Scan for the cell matching the given text and deliver its (X, Y) coordinate at center. 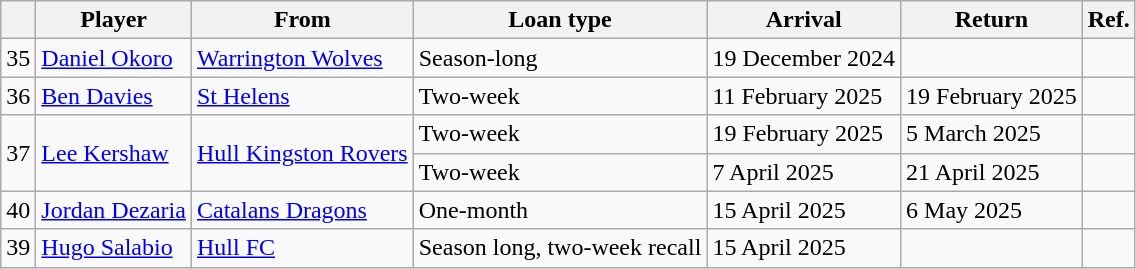
6 May 2025 (992, 210)
Warrington Wolves (302, 58)
Lee Kershaw (114, 153)
36 (18, 96)
5 March 2025 (992, 134)
Hull Kingston Rovers (302, 153)
Arrival (804, 20)
40 (18, 210)
Hull FC (302, 248)
Daniel Okoro (114, 58)
Jordan Dezaria (114, 210)
Return (992, 20)
Season-long (560, 58)
37 (18, 153)
One-month (560, 210)
19 December 2024 (804, 58)
7 April 2025 (804, 172)
Ref. (1108, 20)
Catalans Dragons (302, 210)
From (302, 20)
Season long, two-week recall (560, 248)
39 (18, 248)
Loan type (560, 20)
11 February 2025 (804, 96)
Hugo Salabio (114, 248)
Ben Davies (114, 96)
35 (18, 58)
Player (114, 20)
St Helens (302, 96)
21 April 2025 (992, 172)
